Identify which cell holds the provided text, then report its (x, y) central coordinate. 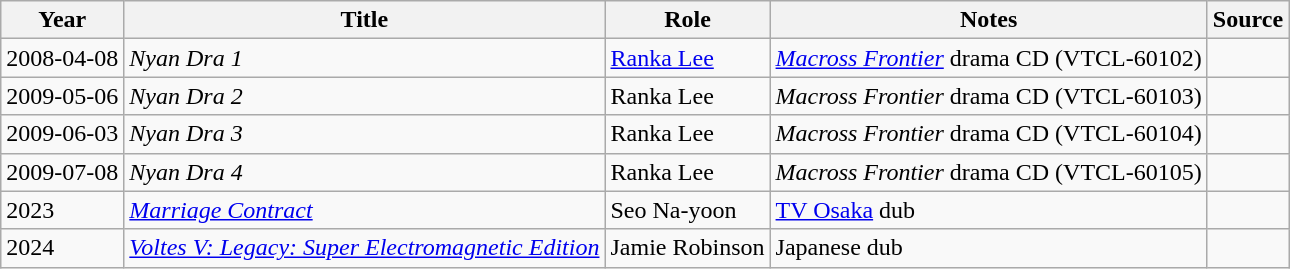
Japanese dub (988, 248)
TV Osaka dub (988, 210)
Macross Frontier drama CD (VTCL-60103) (988, 96)
2009-06-03 (62, 134)
Nyan Dra 2 (364, 96)
Title (364, 20)
2009-05-06 (62, 96)
Nyan Dra 3 (364, 134)
Macross Frontier drama CD (VTCL-60105) (988, 172)
Marriage Contract (364, 210)
Nyan Dra 4 (364, 172)
Notes (988, 20)
Role (688, 20)
Macross Frontier drama CD (VTCL-60104) (988, 134)
Nyan Dra 1 (364, 58)
2024 (62, 248)
Jamie Robinson (688, 248)
2023 (62, 210)
Source (1248, 20)
Year (62, 20)
Macross Frontier drama CD (VTCL-60102) (988, 58)
2009-07-08 (62, 172)
2008-04-08 (62, 58)
Voltes V: Legacy: Super Electromagnetic Edition (364, 248)
Seo Na-yoon (688, 210)
